Capture the cell that displays the provided text and extract its [x, y] central coordinate. 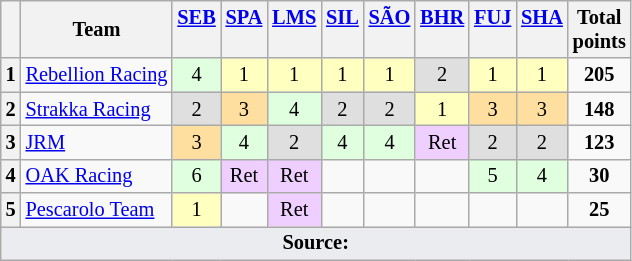
123 [600, 142]
Team [97, 29]
FUJ [492, 29]
BHR [442, 29]
SPA [244, 29]
25 [600, 210]
Strakka Racing [97, 109]
Pescarolo Team [97, 210]
LMS [294, 29]
SÃO [390, 29]
30 [600, 176]
6 [196, 176]
Rebellion Racing [97, 75]
Totalpoints [600, 29]
205 [600, 75]
JRM [97, 142]
SHA [542, 29]
148 [600, 109]
Source: [316, 243]
SEB [196, 29]
SIL [342, 29]
OAK Racing [97, 176]
